Detect which cell encompasses the target text, then output its (X, Y) center coordinate. 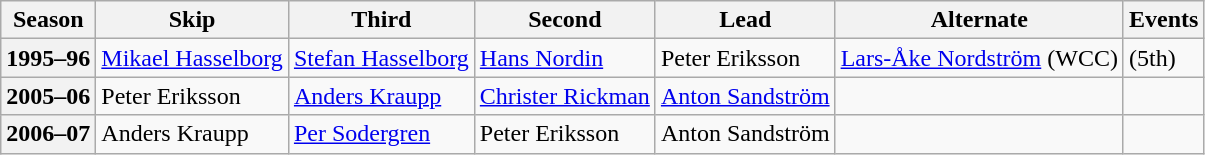
Third (381, 20)
Lead (745, 20)
Hans Nordin (564, 58)
Second (564, 20)
Stefan Hasselborg (381, 58)
(5th) (1163, 58)
Skip (192, 20)
2006–07 (48, 134)
Season (48, 20)
Christer Rickman (564, 96)
1995–96 (48, 58)
Mikael Hasselborg (192, 58)
Alternate (979, 20)
Lars-Åke Nordström (WCC) (979, 58)
Events (1163, 20)
Per Sodergren (381, 134)
2005–06 (48, 96)
